Provide the (x, y) coordinate of the cell's center where the given text is located.  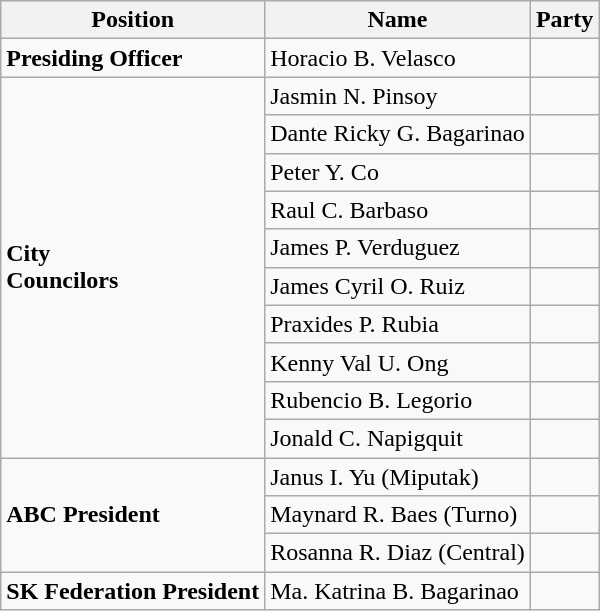
ABC President (133, 515)
Praxides P. Rubia (398, 324)
Maynard R. Baes (Turno) (398, 515)
Raul C. Barbaso (398, 210)
SK Federation President (133, 591)
Ma. Katrina B. Bagarinao (398, 591)
Presiding Officer (133, 58)
Dante Ricky G. Bagarinao (398, 134)
Rubencio B. Legorio (398, 400)
Rosanna R. Diaz (Central) (398, 553)
Peter Y. Co (398, 172)
Name (398, 20)
Party (564, 20)
Janus I. Yu (Miputak) (398, 477)
James Cyril O. Ruiz (398, 286)
CityCouncilors (133, 268)
Position (133, 20)
James P. Verduguez (398, 248)
Horacio B. Velasco (398, 58)
Kenny Val U. Ong (398, 362)
Jonald C. Napigquit (398, 438)
Jasmin N. Pinsoy (398, 96)
